Return (X, Y) of the center of cell containing provided text 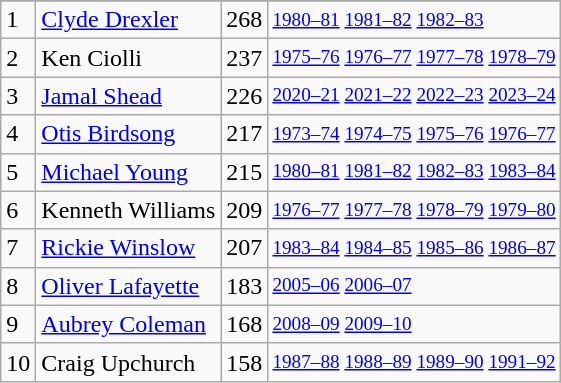
1976–77 1977–78 1978–79 1979–80 (414, 210)
168 (244, 324)
Clyde Drexler (128, 20)
Otis Birdsong (128, 134)
2 (18, 58)
Rickie Winslow (128, 248)
226 (244, 96)
8 (18, 286)
4 (18, 134)
268 (244, 20)
1980–81 1981–82 1982–83 (414, 20)
1980–81 1981–82 1982–83 1983–84 (414, 172)
3 (18, 96)
217 (244, 134)
5 (18, 172)
2008–09 2009–10 (414, 324)
1 (18, 20)
1987–88 1988–89 1989–90 1991–92 (414, 362)
215 (244, 172)
1973–74 1974–75 1975–76 1976–77 (414, 134)
6 (18, 210)
183 (244, 286)
Jamal Shead (128, 96)
237 (244, 58)
2005–06 2006–07 (414, 286)
Oliver Lafayette (128, 286)
Aubrey Coleman (128, 324)
2020–21 2021–22 2022–23 2023–24 (414, 96)
209 (244, 210)
1983–84 1984–85 1985–86 1986–87 (414, 248)
Ken Ciolli (128, 58)
Kenneth Williams (128, 210)
207 (244, 248)
158 (244, 362)
Michael Young (128, 172)
7 (18, 248)
Craig Upchurch (128, 362)
9 (18, 324)
1975–76 1976–77 1977–78 1978–79 (414, 58)
10 (18, 362)
